Search for the cell housing the specified text and yield its (X, Y) center coordinate. 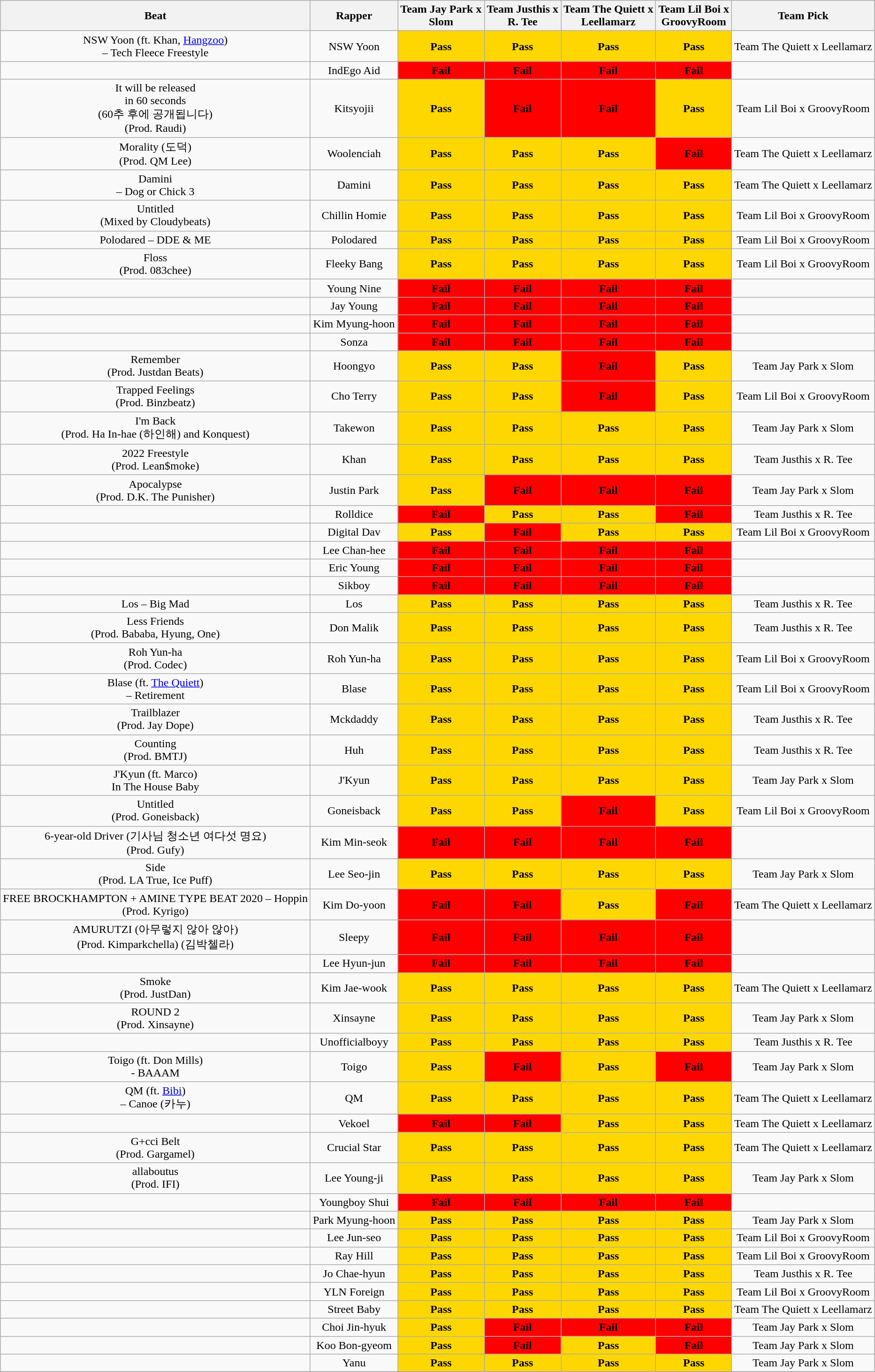
Remember (Prod. Justdan Beats) (156, 366)
Hoongyo (354, 366)
G+cci Belt (Prod. Gargamel) (156, 1147)
Less Friends (Prod. Bababa, Hyung, One) (156, 628)
Mckdaddy (354, 720)
Xinsayne (354, 1018)
Toigo (354, 1067)
Takewon (354, 428)
Koo Bon-gyeom (354, 1345)
I'm Back (Prod. Ha In-hae (하인해) and Konquest) (156, 428)
Don Malik (354, 628)
J'Kyun (354, 781)
Fleeky Bang (354, 264)
Sikboy (354, 586)
Digital Dav (354, 532)
6-year-old Driver (기사님 청소년 여다섯 명요) (Prod. Gufy) (156, 842)
Trapped Feelings (Prod. Binzbeatz) (156, 397)
Kim Myung-hoon (354, 324)
Park Myung-hoon (354, 1220)
ROUND 2 (Prod. Xinsayne) (156, 1018)
IndEgo Aid (354, 70)
Eric Young (354, 568)
allaboutus (Prod. IFI) (156, 1178)
Counting (Prod. BMTJ) (156, 750)
Toigo (ft. Don Mills) - BAAAM (156, 1067)
Trailblazer (Prod. Jay Dope) (156, 720)
Los – Big Mad (156, 604)
Blase (354, 689)
Jo Chae-hyun (354, 1273)
FREE BROCKHAMPTON + AMINE TYPE BEAT 2020 – Hoppin (Prod. Kyrigo) (156, 904)
QM (ft. Bibi) – Canoe (카누) (156, 1098)
Unofficialboyy (354, 1042)
Choi Jin-hyuk (354, 1327)
Apocalypse (Prod. D.K. The Punisher) (156, 490)
Woolenciah (354, 153)
Khan (354, 460)
Kim Min-seok (354, 842)
Side (Prod. LA True, Ice Puff) (156, 874)
Huh (354, 750)
Cho Terry (354, 397)
Goneisback (354, 811)
Vekoel (354, 1123)
Yanu (354, 1363)
Smoke (Prod. JustDan) (156, 988)
Untitled (Mixed by Cloudybeats) (156, 216)
Lee Jun-seo (354, 1238)
Lee Chan-hee (354, 550)
Rolldice (354, 514)
Rapper (354, 16)
Untitled (Prod. Goneisback) (156, 811)
Roh Yun-ha (Prod. Codec) (156, 659)
Sleepy (354, 937)
Los (354, 604)
Morality (도덕) (Prod. QM Lee) (156, 153)
Jay Young (354, 306)
QM (354, 1098)
Youngboy Shui (354, 1202)
Polodared – DDE & ME (156, 240)
It will be released in 60 seconds (60추 후에 공개됩니다) (Prod. Raudi) (156, 108)
Blase (ft. The Quiett) – Retirement (156, 689)
Beat (156, 16)
NSW Yoon (354, 46)
Street Baby (354, 1309)
NSW Yoon (ft. Khan, Hangzoo) – Tech Fleece Freestyle (156, 46)
Justin Park (354, 490)
2022 Freestyle (Prod. Lean$moke) (156, 460)
Ray Hill (354, 1256)
Floss (Prod. 083chee) (156, 264)
YLN Foreign (354, 1291)
Kim Jae-wook (354, 988)
Kitsyojii (354, 108)
Damini (354, 185)
Kim Do-yoon (354, 904)
Sonza (354, 342)
Team Pick (803, 16)
AMURUTZI (아무렇지 않아 않아) (Prod. Kimparkchella) (김박첼라) (156, 937)
Polodared (354, 240)
Lee Seo-jin (354, 874)
Young Nine (354, 288)
Lee Young-ji (354, 1178)
Lee Hyun-jun (354, 963)
Chillin Homie (354, 216)
J'Kyun (ft. Marco) In The House Baby (156, 781)
Damini – Dog or Chick 3 (156, 185)
Roh Yun-ha (354, 659)
Crucial Star (354, 1147)
